Scan for the cell matching the given text and deliver its [x, y] coordinate at center. 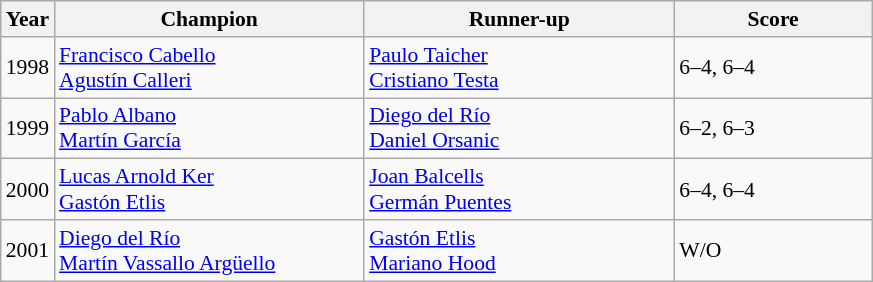
Diego del Río Daniel Orsanic [519, 128]
W/O [773, 250]
6–2, 6–3 [773, 128]
Lucas Arnold Ker Gastón Etlis [209, 190]
Runner-up [519, 19]
Diego del Río Martín Vassallo Argüello [209, 250]
1998 [28, 68]
Champion [209, 19]
1999 [28, 128]
Paulo Taicher Cristiano Testa [519, 68]
2000 [28, 190]
Joan Balcells Germán Puentes [519, 190]
Francisco Cabello Agustín Calleri [209, 68]
Pablo Albano Martín García [209, 128]
Score [773, 19]
Gastón Etlis Mariano Hood [519, 250]
Year [28, 19]
2001 [28, 250]
